Identify which cell holds the provided text, then report its [x, y] central coordinate. 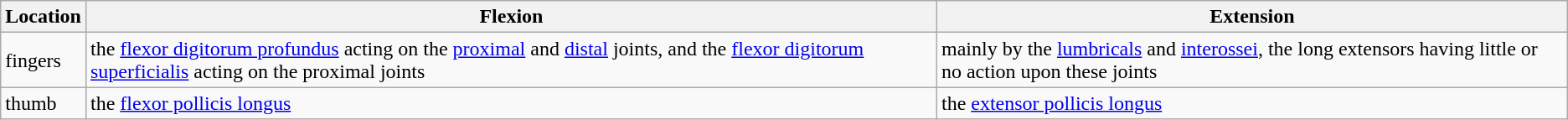
Flexion [511, 17]
mainly by the lumbricals and interossei, the long extensors having little or no action upon these joints [1251, 60]
Location [44, 17]
the flexor digitorum profundus acting on the proximal and distal joints, and the flexor digitorum superficialis acting on the proximal joints [511, 60]
the flexor pollicis longus [511, 103]
Extension [1251, 17]
the extensor pollicis longus [1251, 103]
thumb [44, 103]
fingers [44, 60]
